Search for the cell housing the specified text and yield its [X, Y] center coordinate. 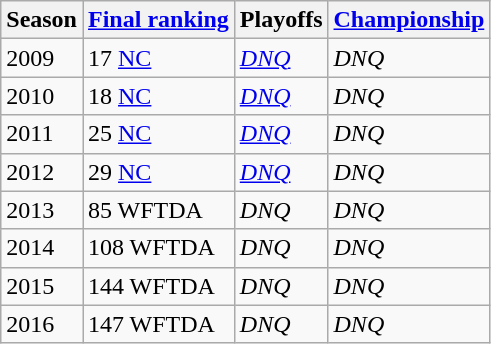
Season [42, 20]
2011 [42, 134]
Playoffs [281, 20]
2015 [42, 286]
2013 [42, 210]
2012 [42, 172]
2014 [42, 248]
147 WFTDA [158, 324]
Championship [409, 20]
2016 [42, 324]
2010 [42, 96]
144 WFTDA [158, 286]
2009 [42, 58]
17 NC [158, 58]
25 NC [158, 134]
Final ranking [158, 20]
29 NC [158, 172]
85 WFTDA [158, 210]
18 NC [158, 96]
108 WFTDA [158, 248]
